Determine the (x, y) coordinate at the center of the cell enclosing the given text.  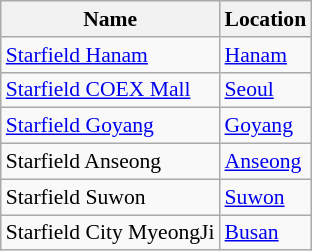
Location (266, 19)
Seoul (266, 90)
Starfield Suwon (110, 197)
Starfield Hanam (110, 55)
Starfield Anseong (110, 162)
Hanam (266, 55)
Suwon (266, 197)
Starfield COEX Mall (110, 90)
Goyang (266, 126)
Busan (266, 233)
Anseong (266, 162)
Starfield City MyeongJi (110, 233)
Starfield Goyang (110, 126)
Name (110, 19)
